Provide the [x, y] coordinate of the cell's center where the given text is located.  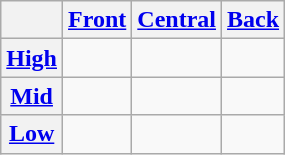
Low [32, 134]
Front [98, 20]
High [32, 58]
Mid [32, 96]
Central [177, 20]
Back [254, 20]
